From the cell containing the given text, extract its center point as [X, Y] coordinate. 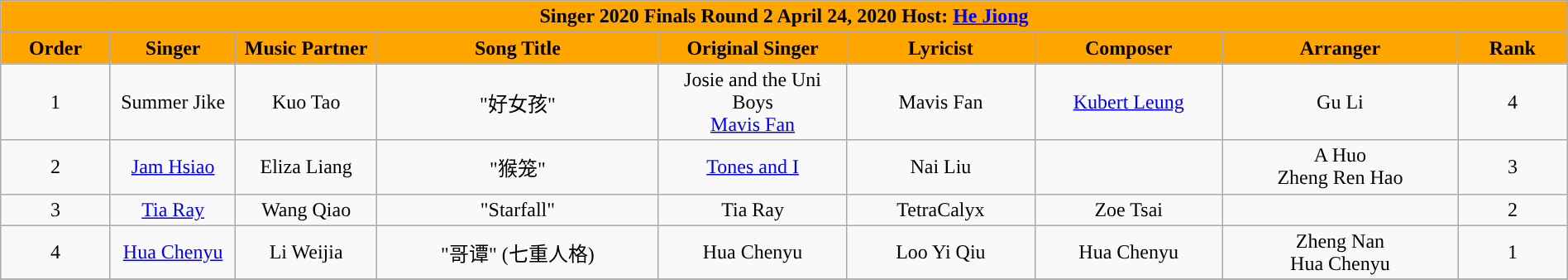
Tones and I [753, 167]
Singer 2020 Finals Round 2 April 24, 2020 Host: He Jiong [784, 17]
Zheng NanHua Chenyu [1340, 252]
Kubert Leung [1128, 102]
Josie and the Uni BoysMavis Fan [753, 102]
Arranger [1340, 48]
Nai Liu [941, 167]
Li Weijia [306, 252]
Zoe Tsai [1128, 210]
Order [56, 48]
Wang Qiao [306, 210]
"好女孩" [518, 102]
Music Partner [306, 48]
"猴笼" [518, 167]
"Starfall" [518, 210]
Mavis Fan [941, 102]
"哥谭" (七重人格) [518, 252]
Song Title [518, 48]
TetraCalyx [941, 210]
Lyricist [941, 48]
Gu Li [1340, 102]
Singer [173, 48]
Jam Hsiao [173, 167]
Eliza Liang [306, 167]
Kuo Tao [306, 102]
Composer [1128, 48]
Original Singer [753, 48]
Rank [1513, 48]
Loo Yi Qiu [941, 252]
Summer Jike [173, 102]
A HuoZheng Ren Hao [1340, 167]
